Output the (X, Y) coordinate of the center of the cell containing the given text.  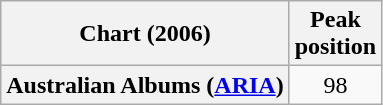
Australian Albums (ARIA) (145, 85)
Chart (2006) (145, 34)
98 (335, 85)
Peakposition (335, 34)
